Provide the [X, Y] coordinate of the cell's center where the given text is located.  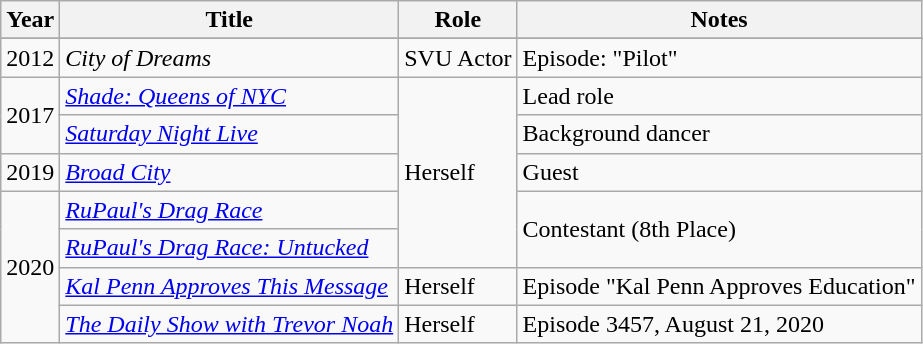
Shade: Queens of NYC [230, 96]
2019 [30, 172]
RuPaul's Drag Race [230, 210]
City of Dreams [230, 58]
Lead role [719, 96]
2020 [30, 267]
Guest [719, 172]
Contestant (8th Place) [719, 229]
SVU Actor [458, 58]
RuPaul's Drag Race: Untucked [230, 248]
Episode 3457, August 21, 2020 [719, 324]
Year [30, 20]
2012 [30, 58]
Background dancer [719, 134]
Episode "Kal Penn Approves Education" [719, 286]
Saturday Night Live [230, 134]
Role [458, 20]
Episode: "Pilot" [719, 58]
Kal Penn Approves This Message [230, 286]
Broad City [230, 172]
Notes [719, 20]
2017 [30, 115]
Title [230, 20]
The Daily Show with Trevor Noah [230, 324]
